Search for the cell housing the specified text and yield its [x, y] center coordinate. 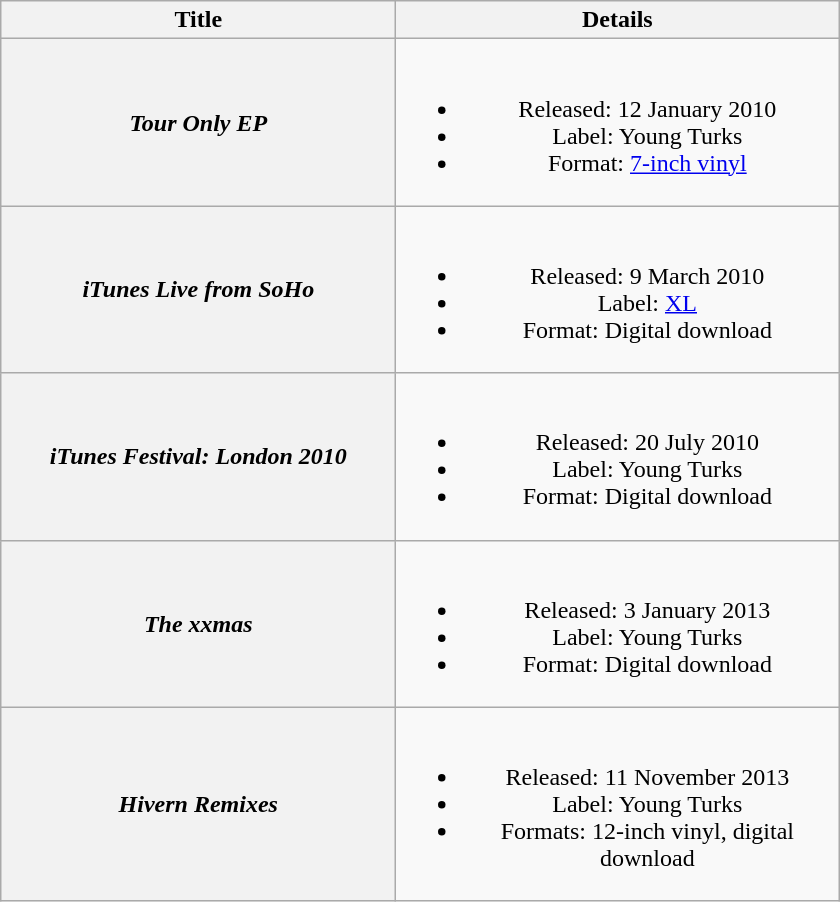
The xxmas [198, 624]
Released: 9 March 2010Label: XLFormat: Digital download [618, 290]
Released: 20 July 2010Label: Young TurksFormat: Digital download [618, 456]
Title [198, 20]
Hivern Remixes [198, 804]
iTunes Festival: London 2010 [198, 456]
Released: 3 January 2013Label: Young TurksFormat: Digital download [618, 624]
iTunes Live from SoHo [198, 290]
Details [618, 20]
Tour Only EP [198, 122]
Released: 12 January 2010Label: Young TurksFormat: 7-inch vinyl [618, 122]
Released: 11 November 2013Label: Young TurksFormats: 12-inch vinyl, digital download [618, 804]
